Detect which cell encompasses the target text, then output its [x, y] center coordinate. 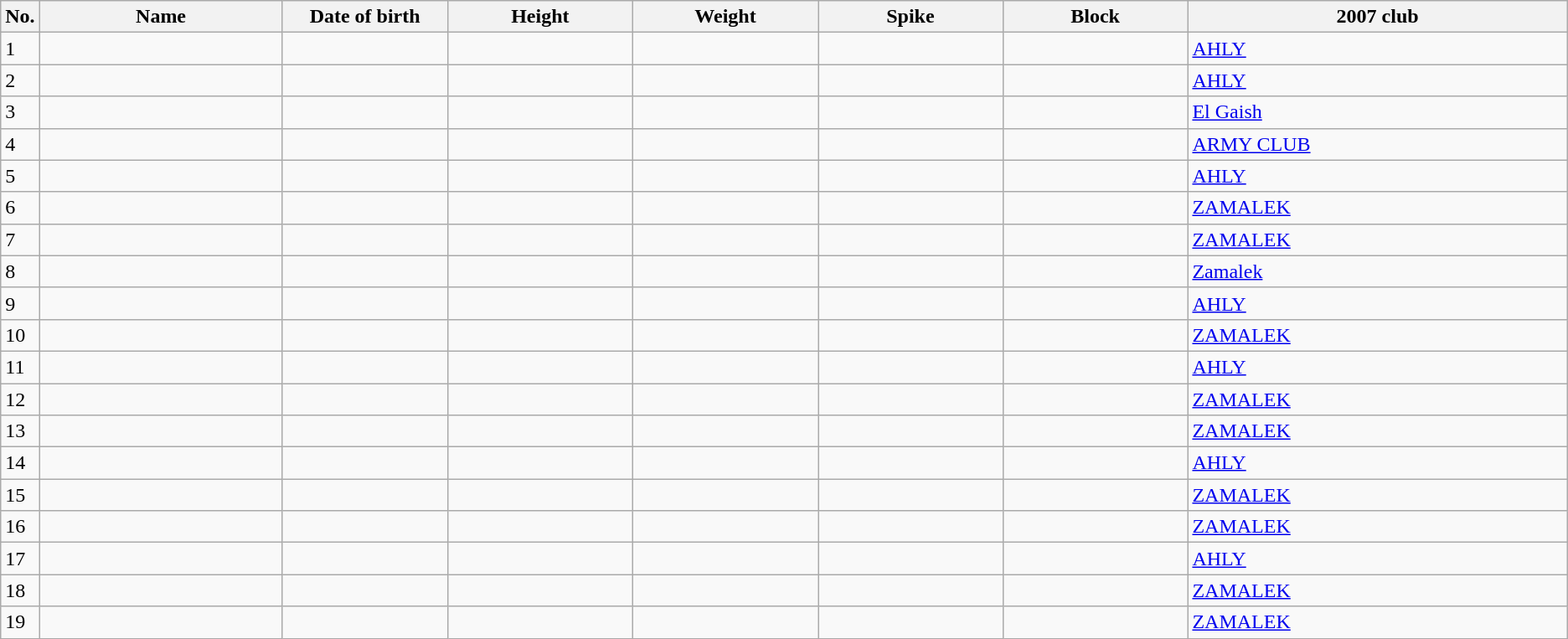
10 [20, 335]
12 [20, 399]
19 [20, 622]
Name [161, 17]
Spike [911, 17]
9 [20, 303]
5 [20, 176]
14 [20, 463]
13 [20, 431]
Weight [725, 17]
6 [20, 208]
8 [20, 271]
No. [20, 17]
17 [20, 559]
15 [20, 495]
4 [20, 144]
2 [20, 80]
11 [20, 367]
El Gaish [1377, 112]
2007 club [1377, 17]
Zamalek [1377, 271]
Date of birth [365, 17]
ARMY CLUB [1377, 144]
3 [20, 112]
Height [539, 17]
16 [20, 527]
18 [20, 590]
7 [20, 240]
1 [20, 49]
Block [1096, 17]
